Detect which cell encompasses the target text, then output its (X, Y) center coordinate. 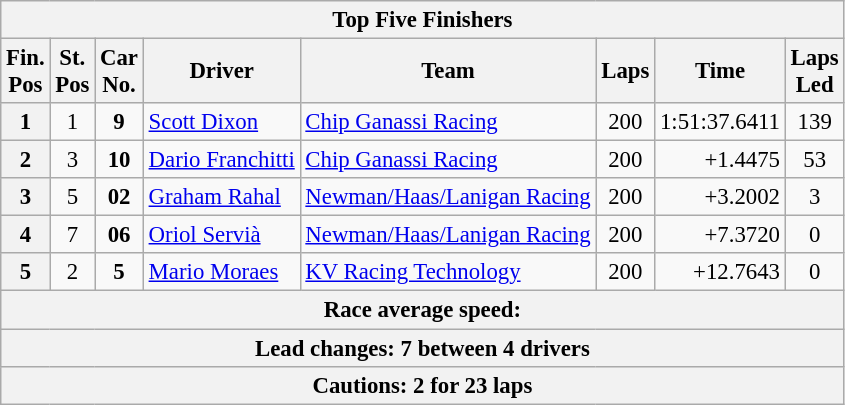
Mario Moraes (222, 273)
Driver (222, 72)
9 (120, 122)
02 (120, 197)
Laps (626, 72)
Race average speed: (422, 310)
7 (72, 235)
139 (814, 122)
+12.7643 (720, 273)
CarNo. (120, 72)
Team (448, 72)
06 (120, 235)
Lead changes: 7 between 4 drivers (422, 348)
53 (814, 160)
Scott Dixon (222, 122)
+3.2002 (720, 197)
+1.4475 (720, 160)
Time (720, 72)
Cautions: 2 for 23 laps (422, 385)
10 (120, 160)
Dario Franchitti (222, 160)
KV Racing Technology (448, 273)
1:51:37.6411 (720, 122)
Graham Rahal (222, 197)
Fin.Pos (26, 72)
Oriol Servià (222, 235)
Top Five Finishers (422, 20)
St.Pos (72, 72)
4 (26, 235)
+7.3720 (720, 235)
LapsLed (814, 72)
